Locate the cell with the specified text and output its (X, Y) center coordinate. 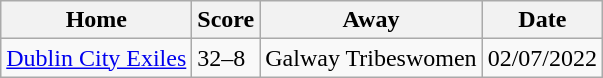
Away (371, 20)
Score (226, 20)
Date (542, 20)
Dublin City Exiles (96, 58)
32–8 (226, 58)
Galway Tribeswomen (371, 58)
Home (96, 20)
02/07/2022 (542, 58)
